Capture the cell that displays the provided text and extract its (x, y) central coordinate. 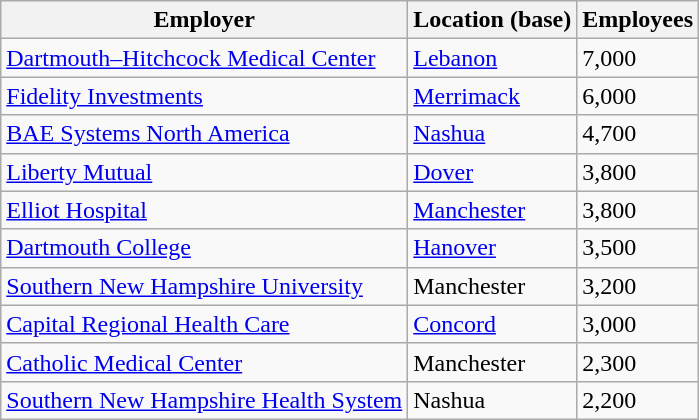
2,200 (638, 400)
Catholic Medical Center (204, 362)
6,000 (638, 96)
Hanover (492, 248)
3,500 (638, 248)
Employer (204, 20)
Location (base) (492, 20)
Dartmouth–Hitchcock Medical Center (204, 58)
3,200 (638, 286)
Fidelity Investments (204, 96)
Concord (492, 324)
Dartmouth College (204, 248)
BAE Systems North America (204, 134)
4,700 (638, 134)
Capital Regional Health Care (204, 324)
Elliot Hospital (204, 210)
Lebanon (492, 58)
Southern New Hampshire Health System (204, 400)
2,300 (638, 362)
Liberty Mutual (204, 172)
Dover (492, 172)
Merrimack (492, 96)
Southern New Hampshire University (204, 286)
3,000 (638, 324)
Employees (638, 20)
7,000 (638, 58)
